Return (X, Y) of the center of cell containing provided text 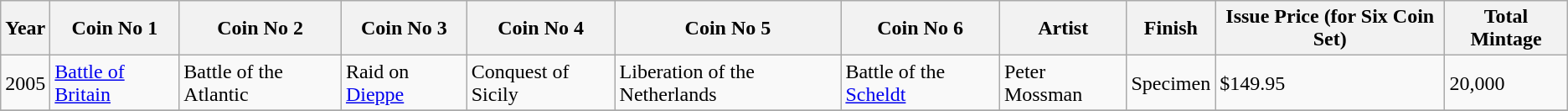
Coin No 3 (404, 29)
Coin No 2 (260, 29)
Battle of the Atlantic (260, 82)
Finish (1171, 29)
Coin No 6 (920, 29)
2005 (25, 82)
Liberation of the Netherlands (728, 82)
Battle of Britain (115, 82)
Conquest of Sicily (541, 82)
Battle of the Scheldt (920, 82)
Raid on Dieppe (404, 82)
Coin No 5 (728, 29)
Coin No 4 (541, 29)
20,000 (1506, 82)
Year (25, 29)
Artist (1063, 29)
Total Mintage (1506, 29)
Coin No 1 (115, 29)
Issue Price (for Six Coin Set) (1330, 29)
Peter Mossman (1063, 82)
$149.95 (1330, 82)
Specimen (1171, 82)
